Provide the (X, Y) coordinate of the cell's center where the given text is located.  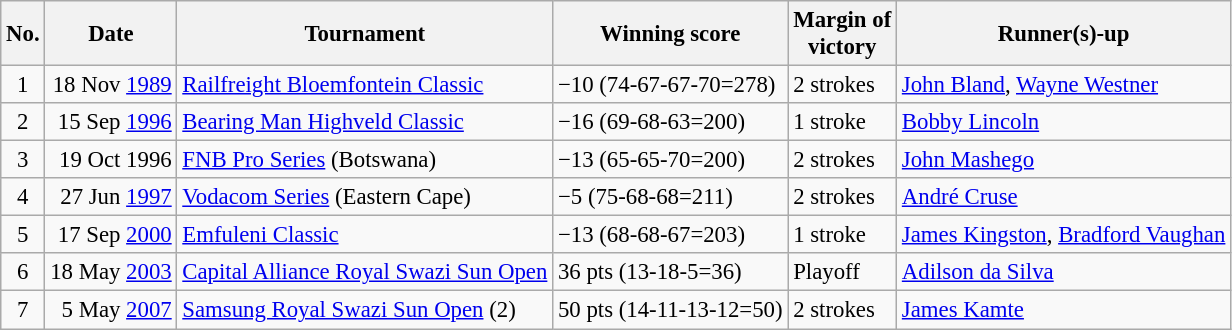
Tournament (365, 34)
Bobby Lincoln (1064, 122)
27 Jun 1997 (111, 197)
19 Oct 1996 (111, 160)
Capital Alliance Royal Swazi Sun Open (365, 273)
5 (23, 235)
Railfreight Bloemfontein Classic (365, 85)
15 Sep 1996 (111, 122)
−5 (75-68-68=211) (670, 197)
7 (23, 310)
−13 (65-65-70=200) (670, 160)
−16 (69-68-63=200) (670, 122)
Vodacom Series (Eastern Cape) (365, 197)
Playoff (842, 273)
1 (23, 85)
No. (23, 34)
−10 (74-67-67-70=278) (670, 85)
André Cruse (1064, 197)
5 May 2007 (111, 310)
18 May 2003 (111, 273)
Emfuleni Classic (365, 235)
17 Sep 2000 (111, 235)
Winning score (670, 34)
50 pts (14-11-13-12=50) (670, 310)
FNB Pro Series (Botswana) (365, 160)
36 pts (13-18-5=36) (670, 273)
Runner(s)-up (1064, 34)
Date (111, 34)
James Kingston, Bradford Vaughan (1064, 235)
Adilson da Silva (1064, 273)
Bearing Man Highveld Classic (365, 122)
Samsung Royal Swazi Sun Open (2) (365, 310)
18 Nov 1989 (111, 85)
John Mashego (1064, 160)
6 (23, 273)
2 (23, 122)
−13 (68-68-67=203) (670, 235)
4 (23, 197)
Margin ofvictory (842, 34)
3 (23, 160)
James Kamte (1064, 310)
John Bland, Wayne Westner (1064, 85)
